Provide the [x, y] coordinate of the cell's center where the given text is located.  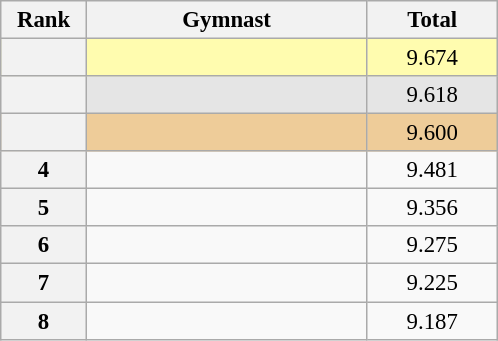
9.674 [432, 58]
9.481 [432, 170]
9.275 [432, 245]
8 [44, 321]
6 [44, 245]
Total [432, 20]
9.356 [432, 208]
5 [44, 208]
9.600 [432, 133]
4 [44, 170]
7 [44, 283]
9.187 [432, 321]
9.225 [432, 283]
Rank [44, 20]
Gymnast [226, 20]
9.618 [432, 95]
